Return the (X, Y) coordinate for the center point of the cell that contains the specified text.  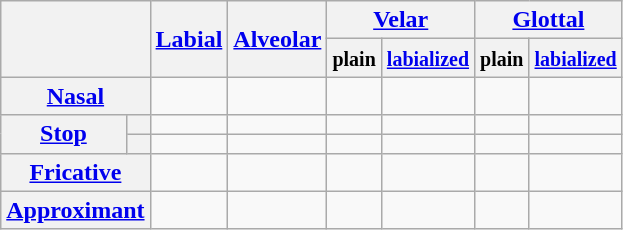
Stop (64, 134)
Nasal (76, 96)
Velar (401, 20)
Labial (189, 39)
Fricative (76, 172)
Glottal (549, 20)
Alveolar (278, 39)
Approximant (76, 210)
